Return (x, y) of the center of cell containing provided text 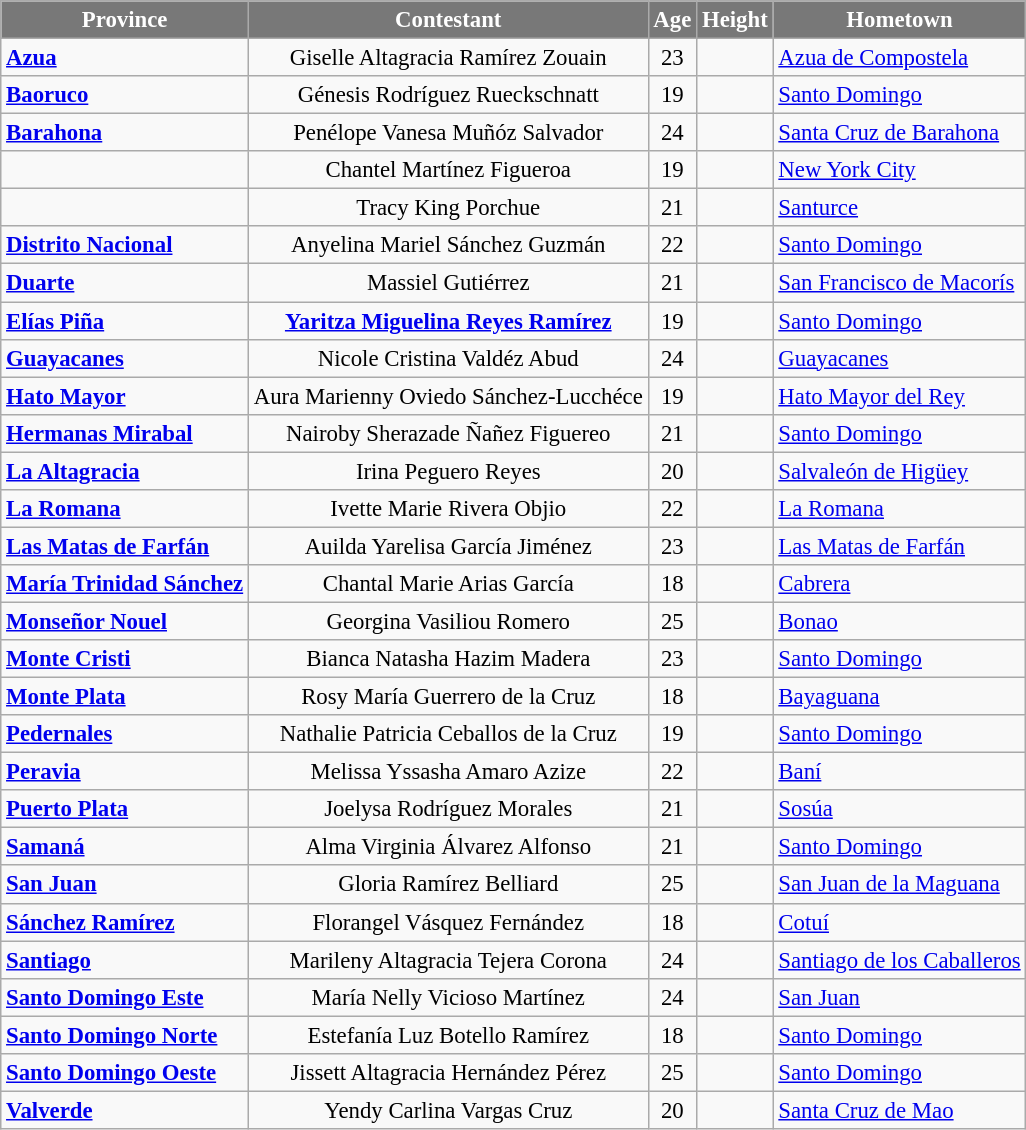
Duarte (125, 283)
Yendy Carlina Vargas Cruz (448, 1110)
Santo Domingo Oeste (125, 1073)
Barahona (125, 133)
Baní (900, 772)
Azua de Compostela (900, 58)
Sánchez Ramírez (125, 922)
Santo Domingo Norte (125, 1035)
Sosúa (900, 809)
Chantal Marie Arias García (448, 584)
Tracy King Porchue (448, 208)
Cotuí (900, 922)
Georgina Vasiliou Romero (448, 621)
Penélope Vanesa Muñóz Salvador (448, 133)
Azua (125, 58)
Bonao (900, 621)
Monte Plata (125, 697)
Monte Cristi (125, 659)
Ivette Marie Rivera Objio (448, 509)
Age (672, 20)
Peravia (125, 772)
Santiago de los Caballeros (900, 960)
Samaná (125, 847)
Jissett Altagracia Hernández Pérez (448, 1073)
Nicole Cristina Valdéz Abud (448, 358)
Bianca Natasha Hazim Madera (448, 659)
Hometown (900, 20)
New York City (900, 170)
Elías Piña (125, 321)
María Nelly Vicioso Martínez (448, 997)
Irina Peguero Reyes (448, 471)
Alma Virginia Álvarez Alfonso (448, 847)
Estefanía Luz Botello Ramírez (448, 1035)
Joelysa Rodríguez Morales (448, 809)
Distrito Nacional (125, 245)
Giselle Altagracia Ramírez Zouain (448, 58)
Hato Mayor (125, 396)
Melissa Yssasha Amaro Azize (448, 772)
Province (125, 20)
Hato Mayor del Rey (900, 396)
Valverde (125, 1110)
Hermanas Mirabal (125, 433)
Monseñor Nouel (125, 621)
Baoruco (125, 95)
Auilda Yarelisa García Jiménez (448, 546)
Puerto Plata (125, 809)
Génesis Rodríguez Rueckschnatt (448, 95)
Massiel Gutiérrez (448, 283)
Santiago (125, 960)
Santa Cruz de Mao (900, 1110)
Santurce (900, 208)
Marileny Altagracia Tejera Corona (448, 960)
Chantel Martínez Figueroa (448, 170)
Nathalie Patricia Ceballos de la Cruz (448, 734)
San Francisco de Macorís (900, 283)
Cabrera (900, 584)
Rosy María Guerrero de la Cruz (448, 697)
La Altagracia (125, 471)
Nairoby Sherazade Ñañez Figuereo (448, 433)
María Trinidad Sánchez (125, 584)
Aura Marienny Oviedo Sánchez-Lucchéce (448, 396)
Bayaguana (900, 697)
Santo Domingo Este (125, 997)
Pedernales (125, 734)
Florangel Vásquez Fernández (448, 922)
San Juan de la Maguana (900, 885)
Height (735, 20)
Anyelina Mariel Sánchez Guzmán (448, 245)
Salvaleón de Higüey (900, 471)
Gloria Ramírez Belliard (448, 885)
Yaritza Miguelina Reyes Ramírez (448, 321)
Contestant (448, 20)
Santa Cruz de Barahona (900, 133)
